Identify which cell holds the provided text, then report its (X, Y) central coordinate. 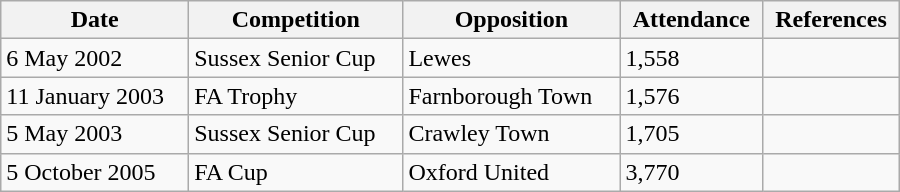
1,705 (692, 134)
Opposition (512, 20)
FA Trophy (296, 96)
1,576 (692, 96)
5 October 2005 (95, 172)
Lewes (512, 58)
References (831, 20)
Attendance (692, 20)
5 May 2003 (95, 134)
Competition (296, 20)
Oxford United (512, 172)
6 May 2002 (95, 58)
1,558 (692, 58)
3,770 (692, 172)
Crawley Town (512, 134)
Date (95, 20)
FA Cup (296, 172)
11 January 2003 (95, 96)
Farnborough Town (512, 96)
